Pinpoint the cell where the given text exists, returning its (X, Y) midpoint coordinate. 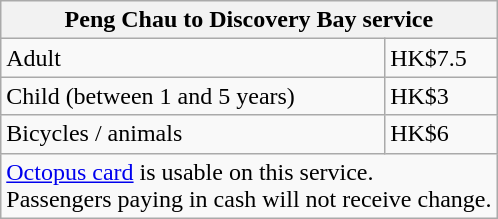
Adult (193, 58)
Peng Chau to Discovery Bay service (249, 20)
Octopus card is usable on this service.Passengers paying in cash will not receive change. (249, 186)
Bicycles / animals (193, 134)
HK$7.5 (441, 58)
Child (between 1 and 5 years) (193, 96)
HK$3 (441, 96)
HK$6 (441, 134)
